Extract the [x, y] coordinate from the center of the cell holding the provided text.  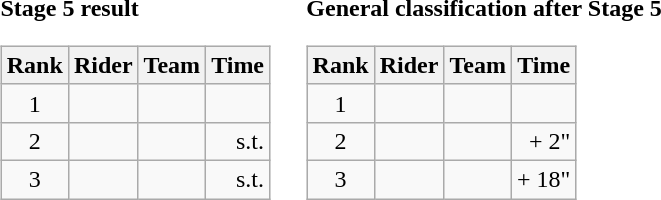
+ 18" [543, 179]
+ 2" [543, 141]
